From the cell containing the given text, extract its center point as (x, y) coordinate. 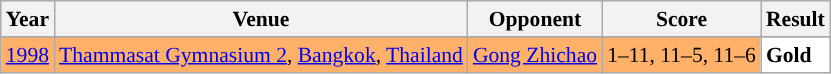
Year (28, 19)
Gong Zhichao (535, 55)
Opponent (535, 19)
Score (682, 19)
Result (796, 19)
Gold (796, 55)
1–11, 11–5, 11–6 (682, 55)
1998 (28, 55)
Thammasat Gymnasium 2, Bangkok, Thailand (261, 55)
Venue (261, 19)
